From the cell containing the given text, extract its center point as (x, y) coordinate. 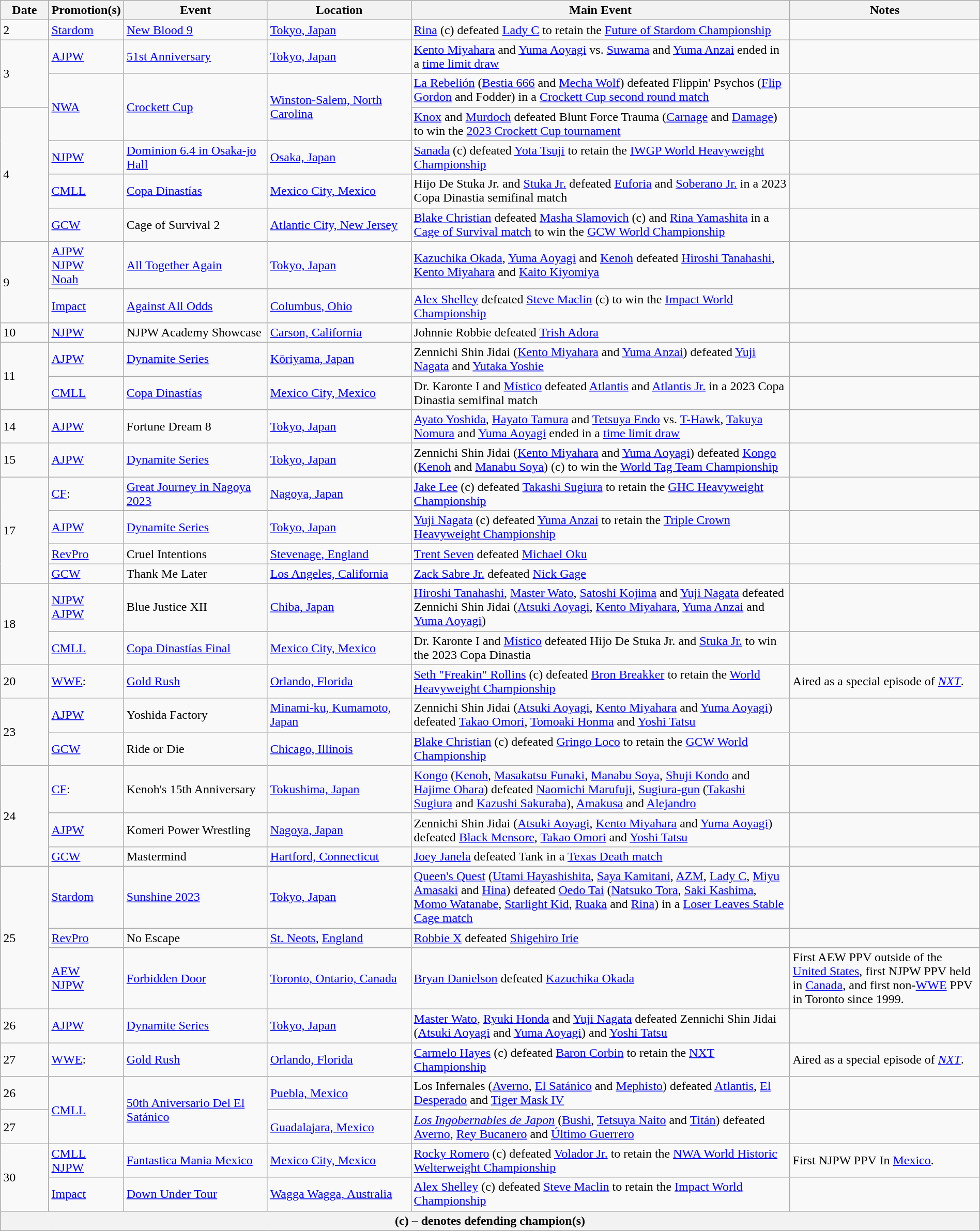
10 (25, 332)
2 (25, 30)
Kenoh's 15th Anniversary (195, 789)
Carson, California (339, 332)
(c) – denotes defending champion(s) (490, 1221)
23 (25, 732)
25 (25, 937)
Event (195, 10)
Blake Christian defeated Masha Slamovich (c) and Rina Yamashita in a Cage of Survival match to win the GCW World Championship (601, 224)
Fantastica Mania Mexico (195, 1161)
Sanada (c) defeated Yota Tsuji to retain the IWGP World Heavyweight Championship (601, 157)
Down Under Tour (195, 1194)
Los Angeles, California (339, 574)
No Escape (195, 938)
Blake Christian (c) defeated Gringo Loco to retain the GCW World Championship (601, 748)
Yoshida Factory (195, 715)
Guadalajara, Mexico (339, 1127)
14 (25, 427)
Great Journey in Nagoya 2023 (195, 494)
Jake Lee (c) defeated Takashi Sugiura to retain the GHC Heavyweight Championship (601, 494)
Hijo De Stuka Jr. and Stuka Jr. defeated Euforia and Soberano Jr. in a 2023 Copa Dinastia semifinal match (601, 191)
11 (25, 376)
Dominion 6.4 in Osaka-jo Hall (195, 157)
First NJPW PPV In Mexico. (885, 1161)
Chicago, Illinois (339, 748)
Crockett Cup (195, 107)
Main Event (601, 10)
Atlantic City, New Jersey (339, 224)
Master Wato, Ryuki Honda and Yuji Nagata defeated Zennichi Shin Jidai (Atsuki Aoyagi and Yuma Aoyagi) and Yoshi Tatsu (601, 1026)
Joey Janela defeated Tank in a Texas Death match (601, 856)
Trent Seven defeated Michael Oku (601, 554)
Hartford, Connecticut (339, 856)
NWA (86, 107)
Fortune Dream 8 (195, 427)
30 (25, 1177)
15 (25, 460)
Mastermind (195, 856)
Bryan Danielson defeated Kazuchika Okada (601, 979)
Zennichi Shin Jidai (Atsuki Aoyagi, Kento Miyahara and Yuma Aoyagi) defeated Takao Omori, Tomoaki Honma and Yoshi Tatsu (601, 715)
Zennichi Shin Jidai (Atsuki Aoyagi, Kento Miyahara and Yuma Aoyagi) defeated Black Mensore, Takao Omori and Yoshi Tatsu (601, 830)
Minami-ku, Kumamoto, Japan (339, 715)
Alex Shelley defeated Steve Maclin (c) to win the Impact World Championship (601, 306)
Robbie X defeated Shigehiro Irie (601, 938)
NJPWAJPW (86, 607)
Komeri Power Wrestling (195, 830)
Against All Odds (195, 306)
4 (25, 174)
Sunshine 2023 (195, 897)
Los Infernales (Averno, El Satánico and Mephisto) defeated Atlantis, El Desperado and Tiger Mask IV (601, 1094)
18 (25, 624)
9 (25, 282)
Toronto, Ontario, Canada (339, 979)
Winston-Salem, North Carolina (339, 107)
50th Aniversario Del El Satánico (195, 1110)
Thank Me Later (195, 574)
Zack Sabre Jr. defeated Nick Gage (601, 574)
Notes (885, 10)
20 (25, 681)
NJPW Academy Showcase (195, 332)
Zennichi Shin Jidai (Kento Miyahara and Yuma Anzai) defeated Yuji Nagata and Yutaka Yoshie (601, 359)
Los Ingobernables de Japon (Bushi, Tetsuya Naito and Titán) defeated Averno, Rey Bucanero and Último Guerrero (601, 1127)
Carmelo Hayes (c) defeated Baron Corbin to retain the NXT Championship (601, 1059)
Date (25, 10)
Yuji Nagata (c) defeated Yuma Anzai to retain the Triple Crown Heavyweight Championship (601, 527)
Copa Dinastías Final (195, 648)
St. Neots, England (339, 938)
Alex Shelley (c) defeated Steve Maclin to retain the Impact World Championship (601, 1194)
Promotion(s) (86, 10)
Knox and Murdoch defeated Blunt Force Trauma (Carnage and Damage) to win the 2023 Crockett Cup tournament (601, 124)
Location (339, 10)
AEWNJPW (86, 979)
La Rebelión (Bestia 666 and Mecha Wolf) defeated Flippin' Psychos (Flip Gordon and Fodder) in a Crockett Cup second round match (601, 90)
New Blood 9 (195, 30)
Puebla, Mexico (339, 1094)
17 (25, 530)
Seth "Freakin" Rollins (c) defeated Bron Breakker to retain the World Heavyweight Championship (601, 681)
Osaka, Japan (339, 157)
Cruel Intentions (195, 554)
CMLLNJPW (86, 1161)
Stevenage, England (339, 554)
Blue Justice XII (195, 607)
Columbus, Ohio (339, 306)
Forbidden Door (195, 979)
Kōriyama, Japan (339, 359)
Kazuchika Okada, Yuma Aoyagi and Kenoh defeated Hiroshi Tanahashi, Kento Miyahara and Kaito Kiyomiya (601, 265)
Dr. Karonte I and Místico defeated Hijo De Stuka Jr. and Stuka Jr. to win the 2023 Copa Dinastia (601, 648)
Johnnie Robbie defeated Trish Adora (601, 332)
Dr. Karonte I and Místico defeated Atlantis and Atlantis Jr. in a 2023 Copa Dinastia semifinal match (601, 393)
Ayato Yoshida, Hayato Tamura and Tetsuya Endo vs. T-Hawk, Takuya Nomura and Yuma Aoyagi ended in a time limit draw (601, 427)
Wagga Wagga, Australia (339, 1194)
3 (25, 73)
Ride or Die (195, 748)
Zennichi Shin Jidai (Kento Miyahara and Yuma Aoyagi) defeated Kongo (Kenoh and Manabu Soya) (c) to win the World Tag Team Championship (601, 460)
Rocky Romero (c) defeated Volador Jr. to retain the NWA World Historic Welterweight Championship (601, 1161)
All Together Again (195, 265)
Cage of Survival 2 (195, 224)
Chiba, Japan (339, 607)
51st Anniversary (195, 57)
24 (25, 815)
Kento Miyahara and Yuma Aoyagi vs. Suwama and Yuma Anzai ended in a time limit draw (601, 57)
AJPWNJPWNoah (86, 265)
Rina (c) defeated Lady C to retain the Future of Stardom Championship (601, 30)
Tokushima, Japan (339, 789)
First AEW PPV outside of the United States, first NJPW PPV held in Canada, and first non-WWE PPV in Toronto since 1999. (885, 979)
